Provide the (x, y) coordinate of the cell's center where the given text is located.  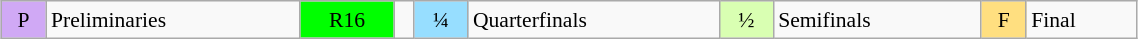
Preliminaries (173, 20)
½ (746, 20)
P (24, 20)
F (1004, 20)
Quarterfinals (594, 20)
R16 (347, 20)
Semifinals (877, 20)
Final (1082, 20)
¼ (440, 20)
